From the cell containing the given text, extract its center point as [x, y] coordinate. 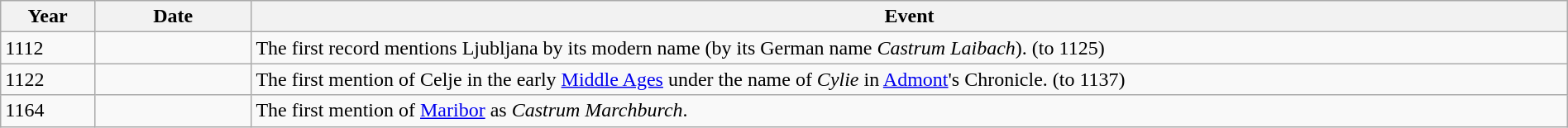
The first record mentions Ljubljana by its modern name (by its German name Castrum Laibach). (to 1125) [910, 48]
1112 [48, 48]
The first mention of Maribor as Castrum Marchburch. [910, 111]
1164 [48, 111]
Year [48, 17]
Date [172, 17]
The first mention of Celje in the early Middle Ages under the name of Cylie in Admont's Chronicle. (to 1137) [910, 79]
Event [910, 17]
1122 [48, 79]
